Return the (x, y) coordinate for the center point of the cell that contains the specified text.  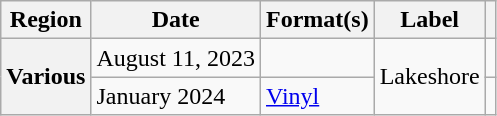
Region (46, 20)
January 2024 (176, 96)
Label (430, 20)
Vinyl (317, 96)
Lakeshore (430, 77)
Various (46, 77)
Format(s) (317, 20)
August 11, 2023 (176, 58)
Date (176, 20)
